Output the [x, y] coordinate of the center of the cell containing the given text.  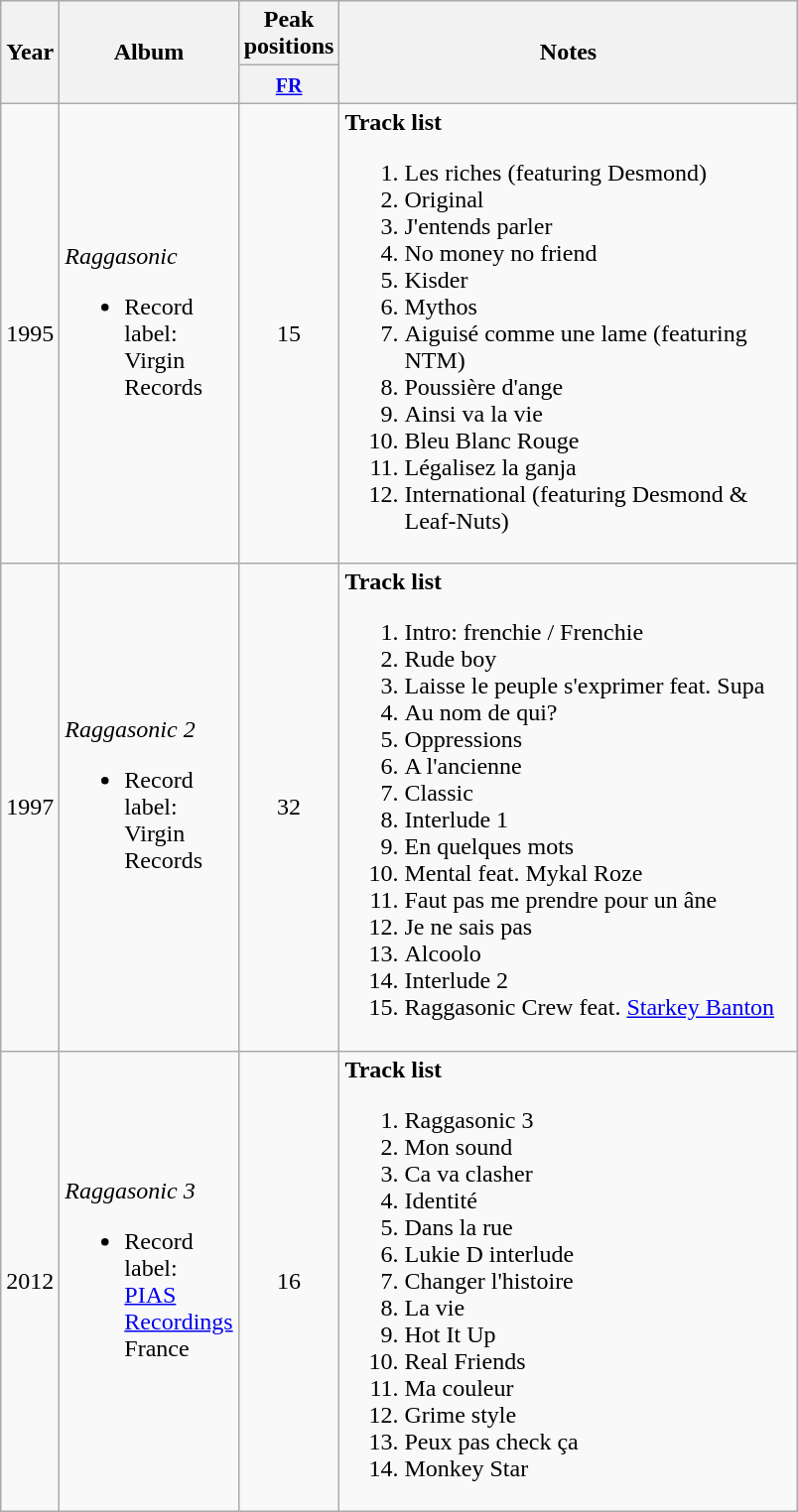
Raggasonic 3Record label: PIAS Recordings France [149, 1281]
FR [289, 84]
15 [289, 333]
32 [289, 808]
Raggasonic 2Record label: Virgin Records [149, 808]
Notes [568, 52]
1997 [30, 808]
Year [30, 52]
Peak positions [289, 34]
Album [149, 52]
RaggasonicRecord label: Virgin Records [149, 333]
1995 [30, 333]
16 [289, 1281]
2012 [30, 1281]
